Output the [X, Y] coordinate of the center of the cell containing the given text.  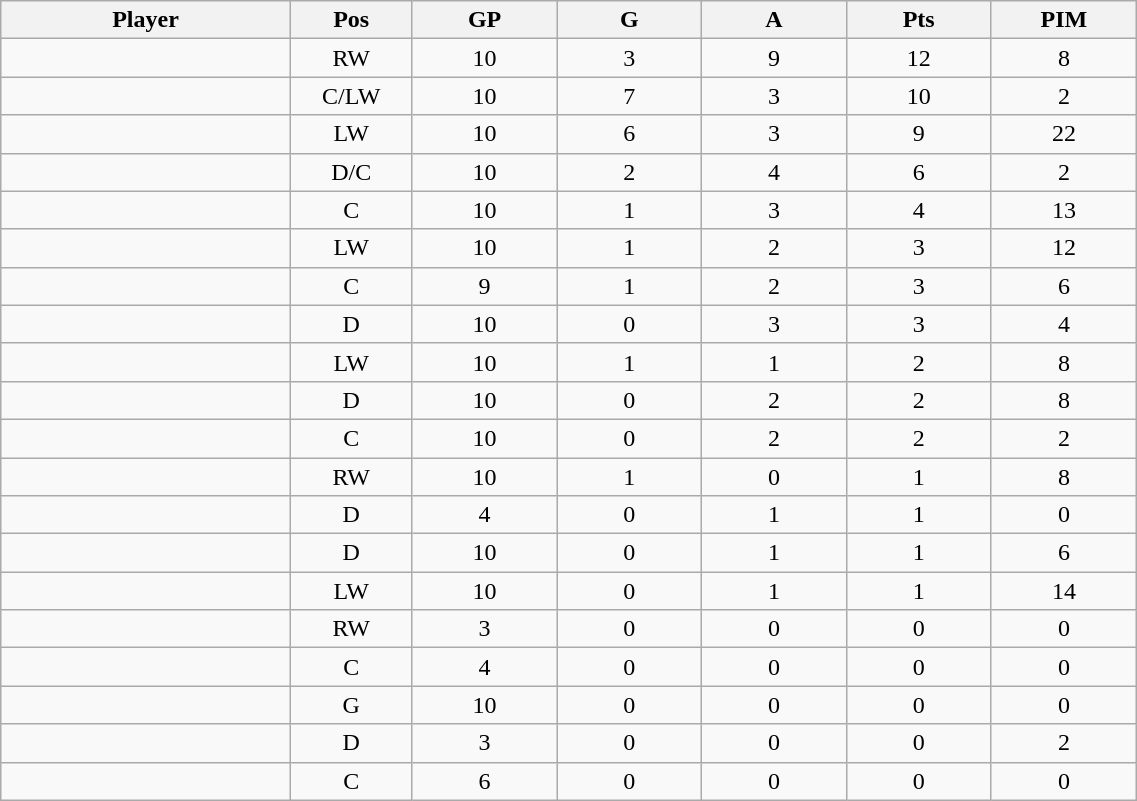
D/C [351, 172]
Player [146, 20]
14 [1064, 591]
7 [630, 96]
Pts [918, 20]
GP [484, 20]
PIM [1064, 20]
Pos [351, 20]
13 [1064, 210]
22 [1064, 134]
A [774, 20]
C/LW [351, 96]
